Search for the cell housing the specified text and yield its (x, y) center coordinate. 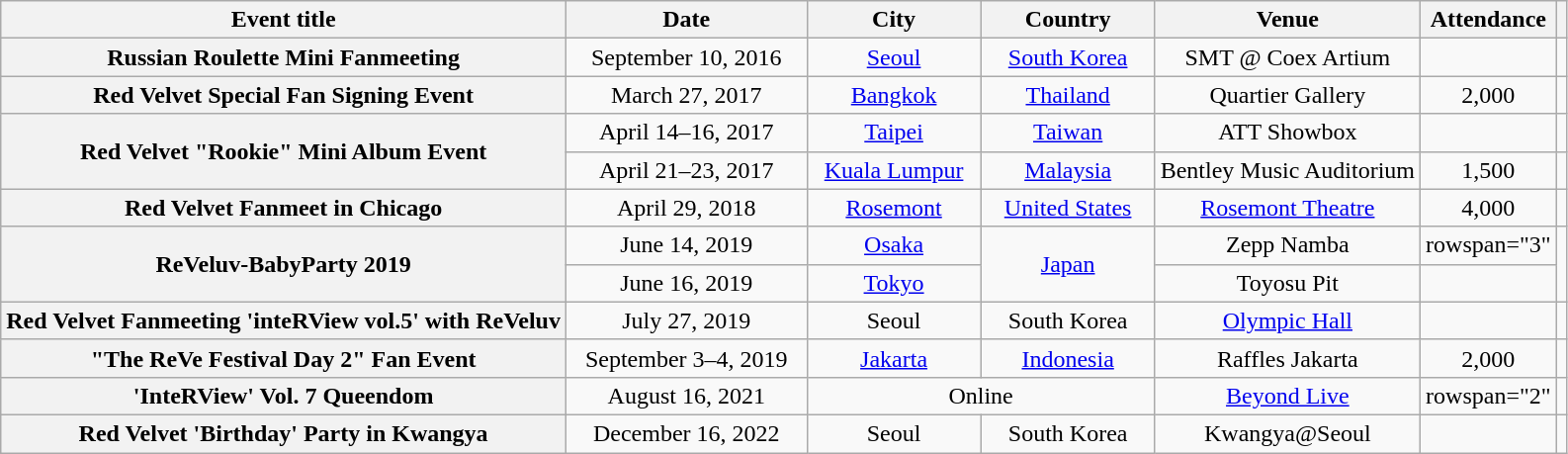
Raffles Jakarta (1287, 358)
4,000 (1489, 208)
Bangkok (894, 95)
Event title (284, 20)
City (894, 20)
Taipei (894, 133)
Malaysia (1068, 170)
Red Velvet "Rookie" Mini Album Event (284, 151)
SMT @ Coex Artium (1287, 57)
Thailand (1068, 95)
Rosemont (894, 208)
Taiwan (1068, 133)
June 14, 2019 (686, 245)
Red Velvet Fanmeeting 'inteRView vol.5' with ReVeluv (284, 320)
'InteRView' Vol. 7 Queendom (284, 396)
Country (1068, 20)
September 10, 2016 (686, 57)
April 29, 2018 (686, 208)
August 16, 2021 (686, 396)
March 27, 2017 (686, 95)
Beyond Live (1287, 396)
Toyosu Pit (1287, 283)
Date (686, 20)
Kuala Lumpur (894, 170)
Red Velvet Fanmeet in Chicago (284, 208)
Osaka (894, 245)
July 27, 2019 (686, 320)
rowspan="3" (1489, 245)
September 3–4, 2019 (686, 358)
Red Velvet 'Birthday' Party in Kwangya (284, 433)
December 16, 2022 (686, 433)
"The ReVe Festival Day 2" Fan Event (284, 358)
ReVeluv-BabyParty 2019 (284, 264)
Russian Roulette Mini Fanmeeting (284, 57)
Zepp Namba (1287, 245)
Kwangya@Seoul (1287, 433)
Tokyo (894, 283)
June 16, 2019 (686, 283)
United States (1068, 208)
Attendance (1489, 20)
Japan (1068, 264)
ATT Showbox (1287, 133)
1,500 (1489, 170)
April 21–23, 2017 (686, 170)
Olympic Hall (1287, 320)
Jakarta (894, 358)
Bentley Music Auditorium (1287, 170)
Venue (1287, 20)
Online (981, 396)
Red Velvet Special Fan Signing Event (284, 95)
April 14–16, 2017 (686, 133)
Rosemont Theatre (1287, 208)
rowspan="2" (1489, 396)
Quartier Gallery (1287, 95)
Indonesia (1068, 358)
